From the cell containing the given text, extract its center point as [X, Y] coordinate. 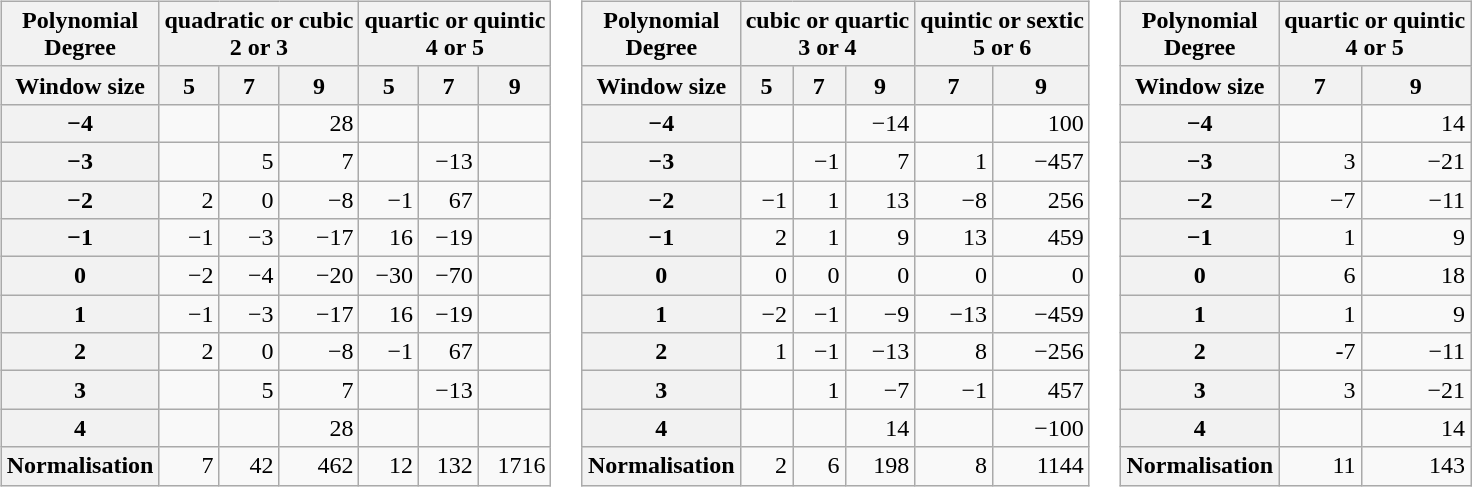
256 [1040, 199]
18 [1416, 276]
-7 [1320, 352]
quartic or quintic4 or 5 [455, 34]
−30 [389, 276]
quintic or sextic 5 or 6 [1002, 34]
−14 [880, 123]
−459 [1040, 314]
−100 [1040, 428]
12 [389, 466]
42 [249, 466]
cubic or quartic3 or 4 [828, 34]
−256 [1040, 352]
quartic or quintic 4 or 5 [1375, 34]
143 [1416, 466]
−9 [880, 314]
457 [1040, 390]
11 [1320, 466]
−20 [319, 276]
−457 [1040, 161]
462 [319, 466]
459 [1040, 238]
1144 [1040, 466]
quadratic or cubic2 or 3 [259, 34]
198 [880, 466]
−70 [449, 276]
100 [1040, 123]
132 [449, 466]
1716 [514, 466]
